Provide the [x, y] coordinate of the cell's center where the given text is located.  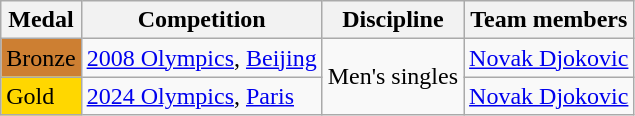
Medal [41, 20]
Competition [202, 20]
Bronze [41, 58]
2024 Olympics, Paris [202, 96]
Team members [549, 20]
2008 Olympics, Beijing [202, 58]
Discipline [392, 20]
Men's singles [392, 77]
Gold [41, 96]
